Extract the (X, Y) coordinate from the center of the cell holding the provided text.  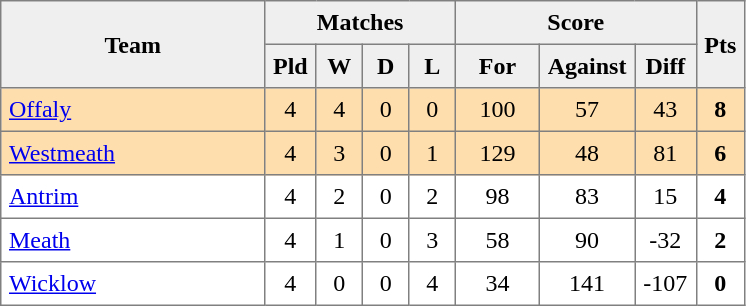
34 (497, 284)
Team (133, 44)
Score (576, 23)
Wicklow (133, 284)
58 (497, 240)
L (432, 66)
6 (720, 153)
Diff (666, 66)
100 (497, 110)
Meath (133, 240)
141 (586, 284)
-107 (666, 284)
Offaly (133, 110)
43 (666, 110)
Against (586, 66)
48 (586, 153)
Pld (290, 66)
Pts (720, 44)
Antrim (133, 197)
-32 (666, 240)
8 (720, 110)
83 (586, 197)
D (385, 66)
129 (497, 153)
57 (586, 110)
Matches (360, 23)
Westmeath (133, 153)
81 (666, 153)
15 (666, 197)
W (339, 66)
90 (586, 240)
98 (497, 197)
For (497, 66)
